Provide the [x, y] coordinate of the cell's center where the given text is located.  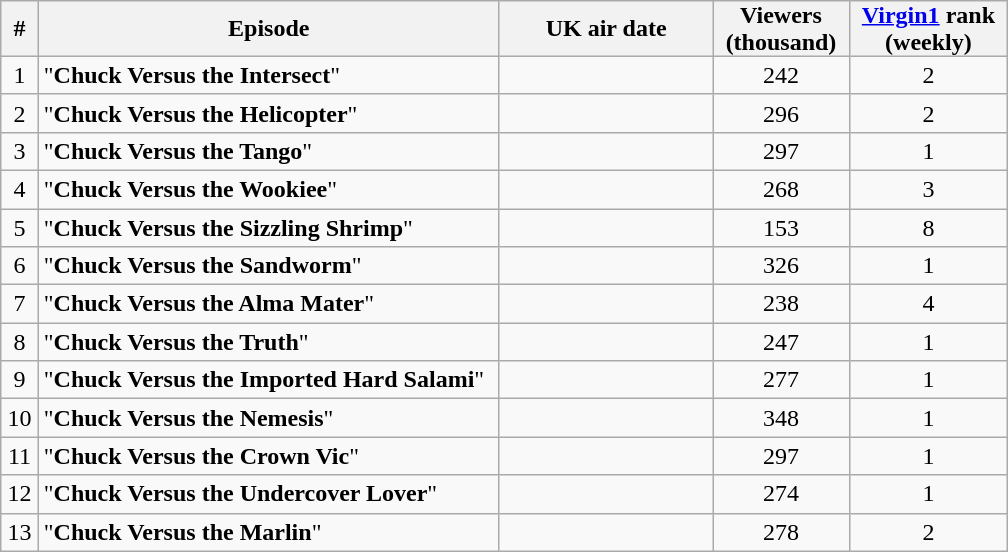
247 [781, 342]
"Chuck Versus the Intersect" [268, 75]
277 [781, 380]
238 [781, 304]
"Chuck Versus the Helicopter" [268, 113]
326 [781, 266]
"Chuck Versus the Wookiee" [268, 189]
"Chuck Versus the Marlin" [268, 532]
Viewers(thousand) [781, 29]
"Chuck Versus the Truth" [268, 342]
"Chuck Versus the Undercover Lover" [268, 494]
268 [781, 189]
"Chuck Versus the Alma Mater" [268, 304]
9 [20, 380]
10 [20, 418]
6 [20, 266]
11 [20, 456]
278 [781, 532]
"Chuck Versus the Nemesis" [268, 418]
7 [20, 304]
5 [20, 227]
"Chuck Versus the Imported Hard Salami" [268, 380]
"Chuck Versus the Sizzling Shrimp" [268, 227]
Episode [268, 29]
348 [781, 418]
"Chuck Versus the Tango" [268, 151]
242 [781, 75]
274 [781, 494]
12 [20, 494]
13 [20, 532]
UK air date [606, 29]
"Chuck Versus the Sandworm" [268, 266]
Virgin1 rank(weekly) [928, 29]
296 [781, 113]
"Chuck Versus the Crown Vic" [268, 456]
# [20, 29]
153 [781, 227]
